Search for the cell housing the specified text and yield its (X, Y) center coordinate. 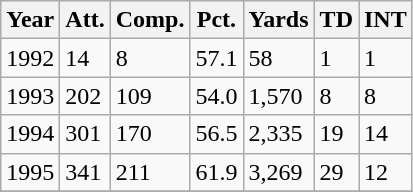
12 (385, 172)
54.0 (216, 96)
1,570 (278, 96)
109 (150, 96)
1994 (30, 134)
58 (278, 58)
29 (336, 172)
1993 (30, 96)
19 (336, 134)
56.5 (216, 134)
202 (85, 96)
211 (150, 172)
Att. (85, 20)
1995 (30, 172)
Comp. (150, 20)
170 (150, 134)
Yards (278, 20)
301 (85, 134)
Year (30, 20)
341 (85, 172)
INT (385, 20)
2,335 (278, 134)
TD (336, 20)
61.9 (216, 172)
3,269 (278, 172)
1992 (30, 58)
57.1 (216, 58)
Pct. (216, 20)
